Search for the cell housing the specified text and yield its (X, Y) center coordinate. 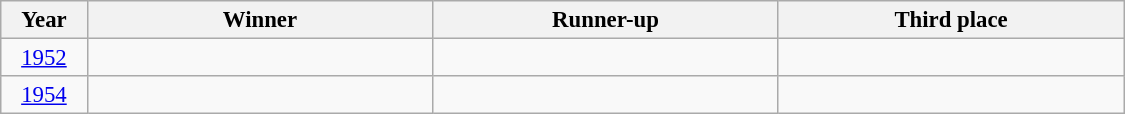
Year (44, 20)
Runner-up (606, 20)
1954 (44, 95)
Winner (260, 20)
Third place (951, 20)
1952 (44, 58)
